Scan for the cell matching the given text and deliver its (X, Y) coordinate at center. 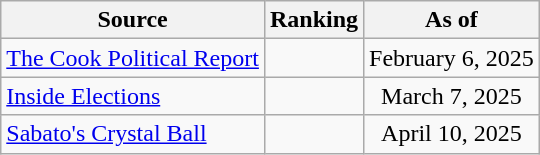
March 7, 2025 (452, 96)
Inside Elections (133, 96)
Sabato's Crystal Ball (133, 134)
February 6, 2025 (452, 58)
As of (452, 20)
The Cook Political Report (133, 58)
Source (133, 20)
April 10, 2025 (452, 134)
Ranking (314, 20)
